From the cell containing the given text, extract its center point as [X, Y] coordinate. 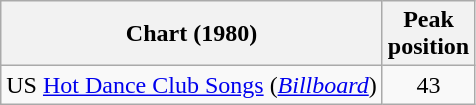
Chart (1980) [192, 34]
Peakposition [428, 34]
43 [428, 85]
US Hot Dance Club Songs (Billboard) [192, 85]
